Return [x, y] of the center of cell containing provided text 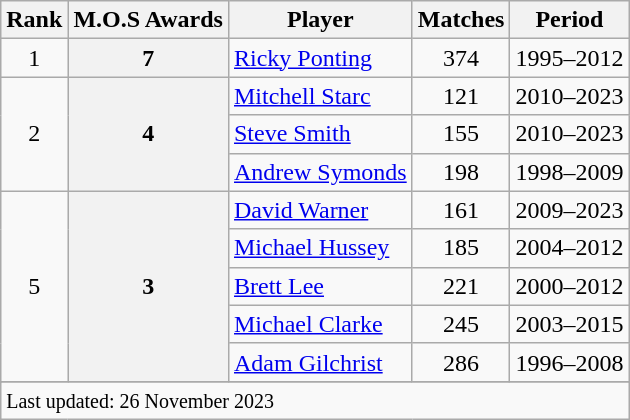
Rank [34, 20]
2000–2012 [570, 286]
Brett Lee [320, 286]
Adam Gilchrist [320, 362]
374 [461, 58]
121 [461, 96]
5 [34, 286]
Player [320, 20]
155 [461, 134]
Andrew Symonds [320, 172]
Steve Smith [320, 134]
2 [34, 134]
221 [461, 286]
1995–2012 [570, 58]
Period [570, 20]
4 [148, 134]
M.O.S Awards [148, 20]
Matches [461, 20]
1998–2009 [570, 172]
2009–2023 [570, 210]
286 [461, 362]
161 [461, 210]
2004–2012 [570, 248]
Last updated: 26 November 2023 [315, 400]
245 [461, 324]
Michael Hussey [320, 248]
1996–2008 [570, 362]
David Warner [320, 210]
Ricky Ponting [320, 58]
7 [148, 58]
198 [461, 172]
Mitchell Starc [320, 96]
Michael Clarke [320, 324]
1 [34, 58]
185 [461, 248]
2003–2015 [570, 324]
3 [148, 286]
